Pinpoint the cell where the given text exists, returning its [x, y] midpoint coordinate. 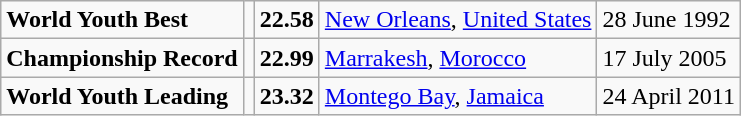
World Youth Best [122, 20]
23.32 [286, 96]
Marrakesh, Morocco [458, 58]
22.99 [286, 58]
New Orleans, United States [458, 20]
28 June 1992 [669, 20]
17 July 2005 [669, 58]
22.58 [286, 20]
World Youth Leading [122, 96]
Montego Bay, Jamaica [458, 96]
24 April 2011 [669, 96]
Championship Record [122, 58]
